Pinpoint the cell where the given text exists, returning its [x, y] midpoint coordinate. 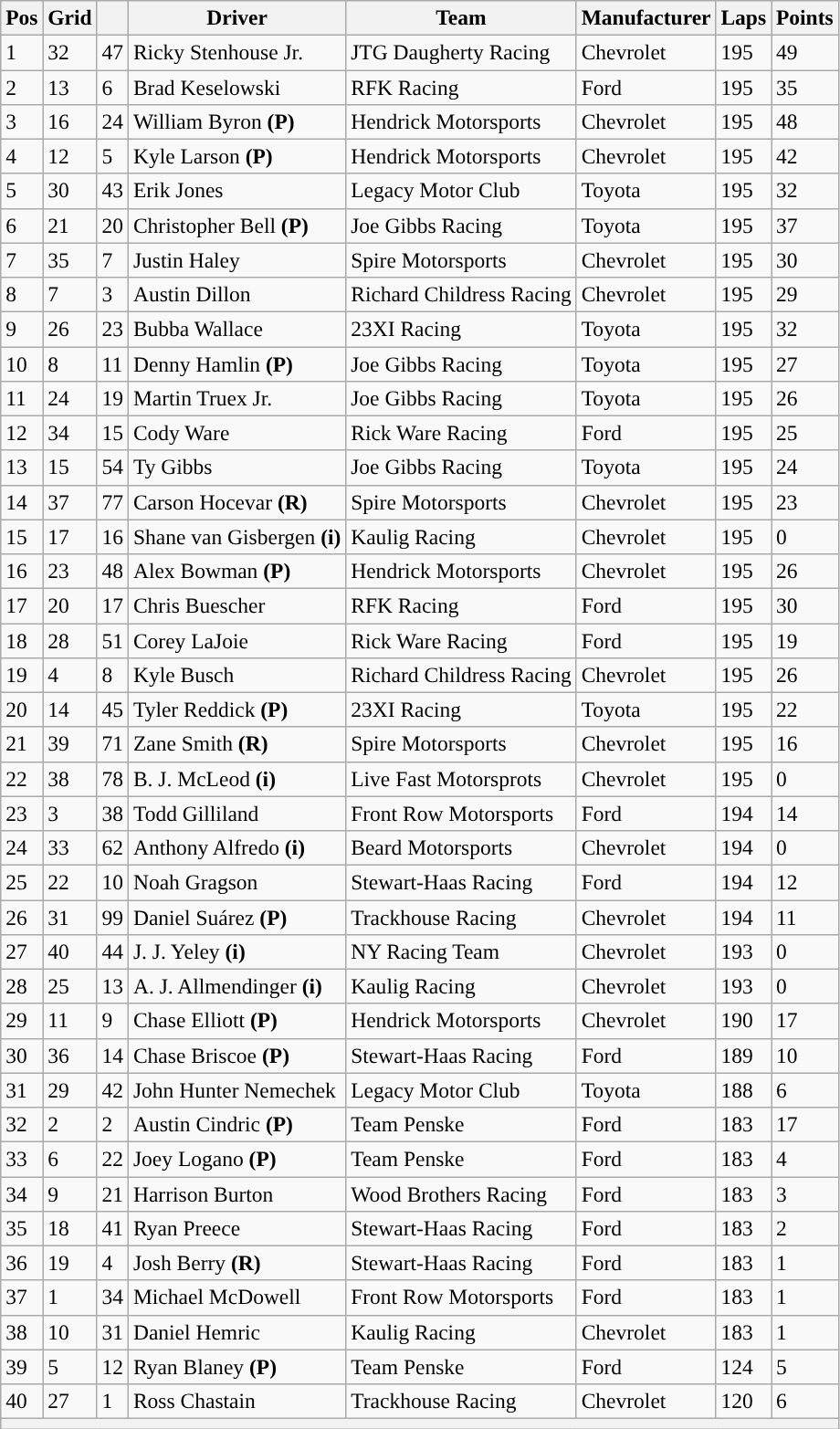
Justin Haley [236, 260]
77 [112, 502]
47 [112, 52]
Harrison Burton [236, 1193]
Live Fast Motorsprots [461, 779]
Chase Briscoe (P) [236, 1056]
Denny Hamlin (P) [236, 363]
Chase Elliott (P) [236, 1021]
Pos [22, 17]
Austin Cindric (P) [236, 1124]
Joey Logano (P) [236, 1159]
Manufacturer [646, 17]
Zane Smith (R) [236, 744]
Ryan Blaney (P) [236, 1367]
Team [461, 17]
51 [112, 640]
Daniel Suárez (P) [236, 917]
Kyle Busch [236, 675]
Bubba Wallace [236, 329]
Anthony Alfredo (i) [236, 847]
Martin Truex Jr. [236, 398]
Austin Dillon [236, 294]
Corey LaJoie [236, 640]
62 [112, 847]
120 [743, 1401]
49 [805, 52]
124 [743, 1367]
Ross Chastain [236, 1401]
Ty Gibbs [236, 468]
41 [112, 1228]
Daniel Hemric [236, 1332]
43 [112, 191]
B. J. McLeod (i) [236, 779]
Points [805, 17]
Wood Brothers Racing [461, 1193]
78 [112, 779]
John Hunter Nemechek [236, 1090]
Kyle Larson (P) [236, 156]
A. J. Allmendinger (i) [236, 986]
J. J. Yeley (i) [236, 951]
Erik Jones [236, 191]
71 [112, 744]
Christopher Bell (P) [236, 226]
Grid [69, 17]
Josh Berry (R) [236, 1263]
Cody Ware [236, 433]
JTG Daugherty Racing [461, 52]
99 [112, 917]
Ricky Stenhouse Jr. [236, 52]
Beard Motorsports [461, 847]
190 [743, 1021]
Michael McDowell [236, 1298]
Todd Gilliland [236, 814]
189 [743, 1056]
188 [743, 1090]
45 [112, 709]
Chris Buescher [236, 605]
Ryan Preece [236, 1228]
44 [112, 951]
Carson Hocevar (R) [236, 502]
Laps [743, 17]
Tyler Reddick (P) [236, 709]
William Byron (P) [236, 121]
Driver [236, 17]
Brad Keselowski [236, 87]
Noah Gragson [236, 882]
Alex Bowman (P) [236, 571]
54 [112, 468]
NY Racing Team [461, 951]
Shane van Gisbergen (i) [236, 537]
